Output the [x, y] coordinate of the center of the cell containing the given text.  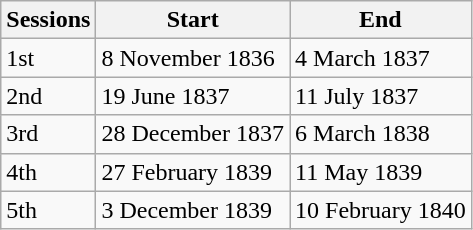
Start [193, 20]
4 March 1837 [381, 58]
2nd [48, 96]
19 June 1837 [193, 96]
8 November 1836 [193, 58]
6 March 1838 [381, 134]
End [381, 20]
5th [48, 210]
11 July 1837 [381, 96]
3 December 1839 [193, 210]
4th [48, 172]
28 December 1837 [193, 134]
1st [48, 58]
3rd [48, 134]
27 February 1839 [193, 172]
11 May 1839 [381, 172]
10 February 1840 [381, 210]
Sessions [48, 20]
